For the text-containing cell, return its midpoint in [x, y] coordinate format. 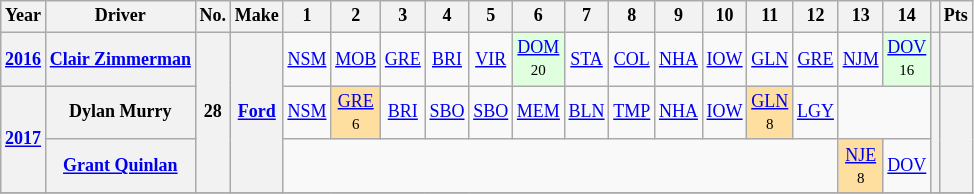
7 [586, 16]
3 [402, 16]
1 [307, 16]
4 [447, 16]
DOV [907, 166]
Grant Quinlan [120, 166]
MEM [539, 113]
Clair Zimmerman [120, 59]
12 [816, 16]
Ford [256, 112]
GLN [770, 59]
MOB [356, 59]
9 [679, 16]
STA [586, 59]
NJM [860, 59]
LGY [816, 113]
VIR [491, 59]
GRE6 [356, 113]
6 [539, 16]
2 [356, 16]
GLN8 [770, 113]
Year [24, 16]
No. [212, 16]
8 [632, 16]
11 [770, 16]
2016 [24, 59]
13 [860, 16]
Dylan Murry [120, 113]
14 [907, 16]
2017 [24, 140]
5 [491, 16]
DOV16 [907, 59]
Driver [120, 16]
10 [724, 16]
BLN [586, 113]
Make [256, 16]
DOM20 [539, 59]
COL [632, 59]
Pts [956, 16]
28 [212, 112]
TMP [632, 113]
NJE8 [860, 166]
